Determine the [x, y] coordinate at the center of the cell enclosing the given text.  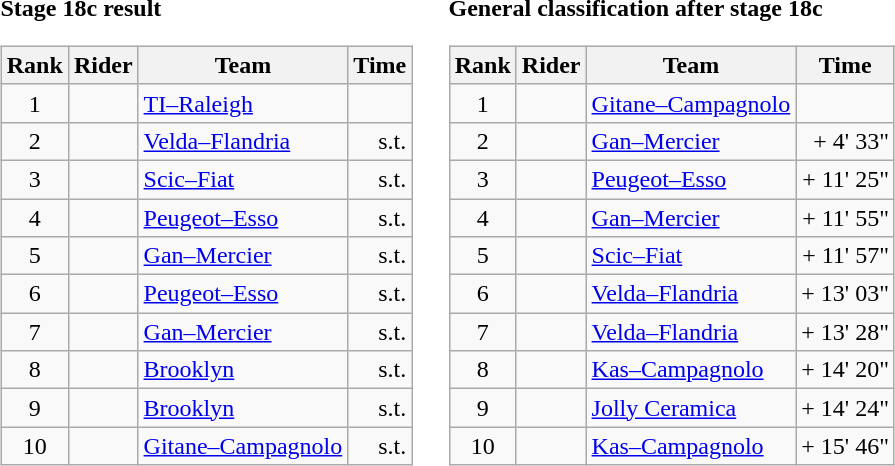
TI–Raleigh [243, 103]
+ 13' 03" [846, 294]
+ 15' 46" [846, 446]
+ 11' 55" [846, 217]
Jolly Ceramica [691, 408]
+ 13' 28" [846, 332]
+ 11' 57" [846, 256]
+ 4' 33" [846, 141]
+ 14' 20" [846, 370]
+ 14' 24" [846, 408]
+ 11' 25" [846, 179]
